Identify which cell holds the provided text, then report its [x, y] central coordinate. 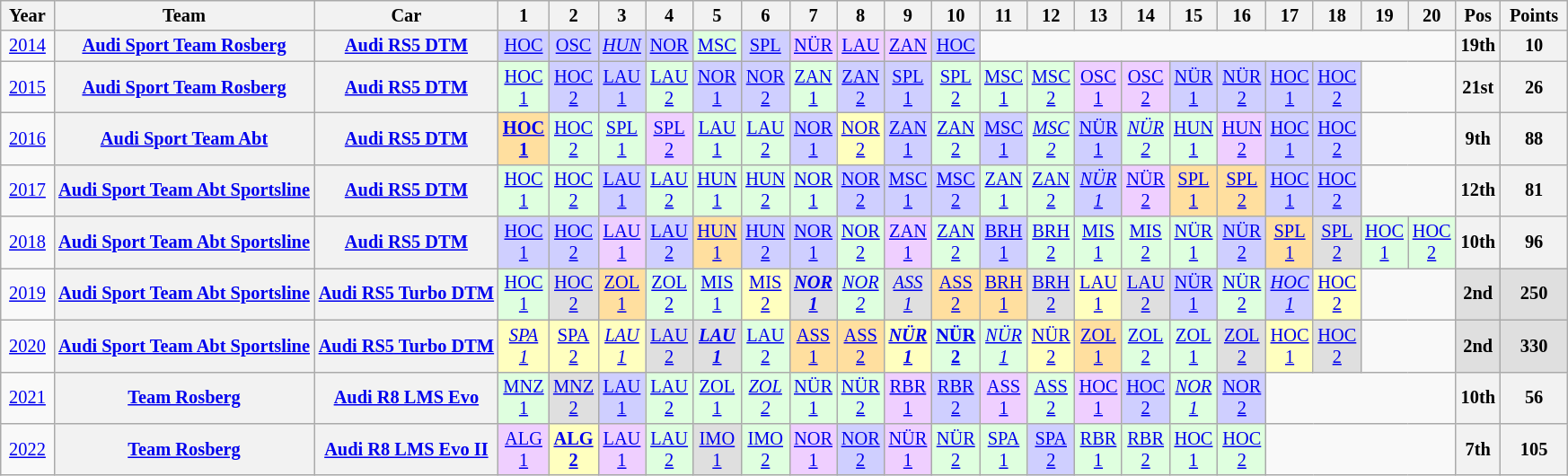
21st [1478, 87]
26 [1534, 87]
19th [1478, 46]
56 [1534, 398]
2 [573, 15]
2014 [28, 46]
96 [1534, 242]
330 [1534, 346]
19 [1385, 15]
250 [1534, 294]
88 [1534, 138]
IMO1 [717, 449]
18 [1336, 15]
11 [1004, 15]
LAU [860, 46]
2021 [28, 398]
8 [860, 15]
20 [1431, 15]
NOR [670, 46]
ALG1 [524, 449]
12th [1478, 190]
Year [28, 15]
2022 [28, 449]
SPL [765, 46]
NÜR [814, 46]
MNZ2 [573, 398]
Team [184, 15]
OSC1 [1099, 87]
3 [621, 15]
12 [1051, 15]
2016 [28, 138]
5 [717, 15]
2019 [28, 294]
IMO2 [765, 449]
9 [909, 15]
15 [1194, 15]
2017 [28, 190]
Audi R8 LMS Evo II [406, 449]
HUN [621, 46]
2015 [28, 87]
1 [524, 15]
OSC2 [1146, 87]
ZAN [909, 46]
7 [814, 15]
Points [1534, 15]
9th [1478, 138]
MSC [717, 46]
6 [765, 15]
MNZ1 [524, 398]
Pos [1478, 15]
Audi Sport Team Abt [184, 138]
81 [1534, 190]
OSC [573, 46]
105 [1534, 449]
Car [406, 15]
ALG2 [573, 449]
Audi R8 LMS Evo [406, 398]
13 [1099, 15]
17 [1290, 15]
2018 [28, 242]
4 [670, 15]
16 [1242, 15]
7th [1478, 449]
14 [1146, 15]
2020 [28, 346]
